Search for the cell housing the specified text and yield its [x, y] center coordinate. 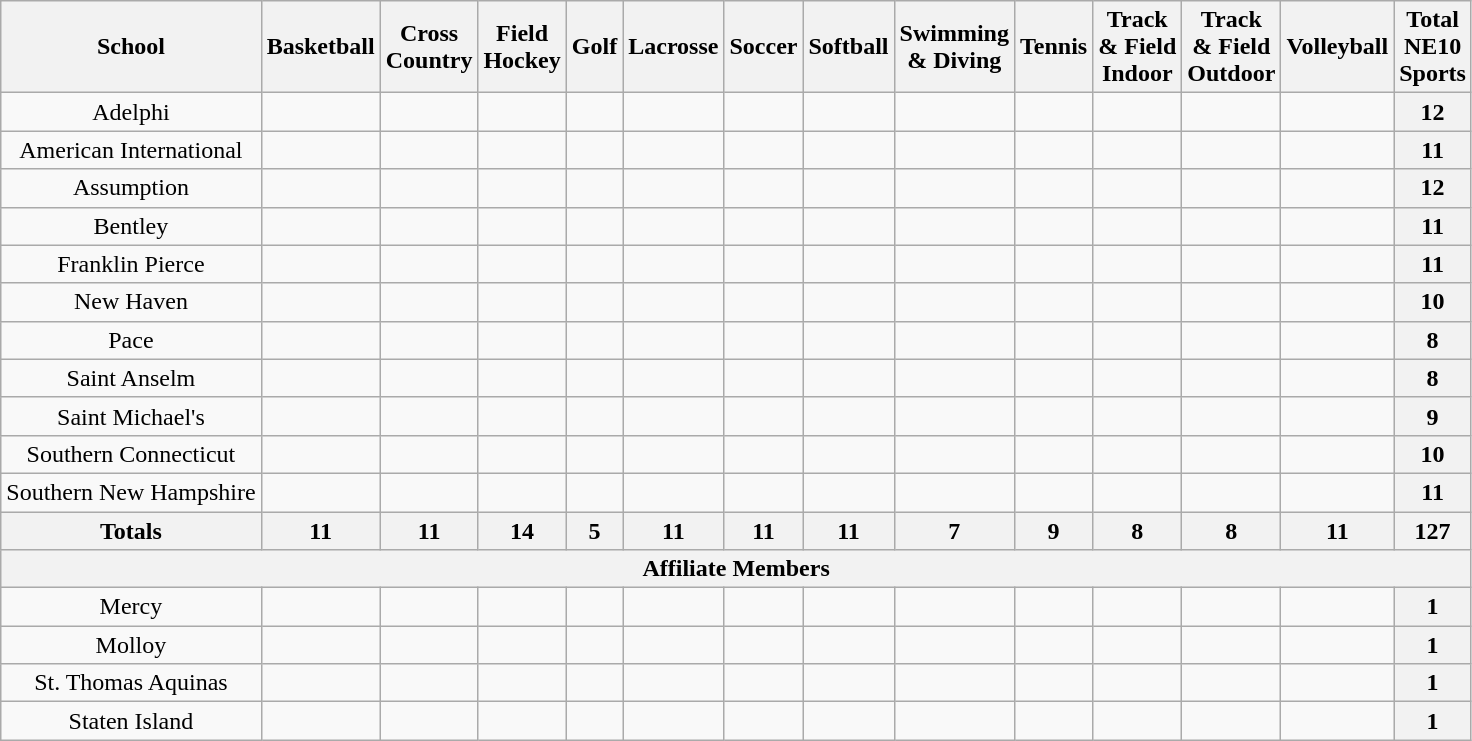
Volleyball [1338, 47]
St. Thomas Aquinas [131, 683]
Track& FieldIndoor [1138, 47]
Saint Anselm [131, 378]
Molloy [131, 645]
Assumption [131, 188]
Southern Connecticut [131, 454]
Swimming& Diving [954, 47]
14 [522, 531]
Totals [131, 531]
127 [1433, 531]
Staten Island [131, 721]
Mercy [131, 607]
American International [131, 150]
Soccer [764, 47]
New Haven [131, 302]
Bentley [131, 226]
Affiliate Members [736, 569]
5 [594, 531]
Track& FieldOutdoor [1232, 47]
Basketball [320, 47]
Golf [594, 47]
Adelphi [131, 112]
7 [954, 531]
Tennis [1053, 47]
FieldHockey [522, 47]
School [131, 47]
Franklin Pierce [131, 264]
CrossCountry [429, 47]
Southern New Hampshire [131, 492]
Lacrosse [674, 47]
Softball [848, 47]
Saint Michael's [131, 416]
Pace [131, 340]
TotalNE10Sports [1433, 47]
